Find where the given text appears and provide that cell's center as [X, Y] coordinate. 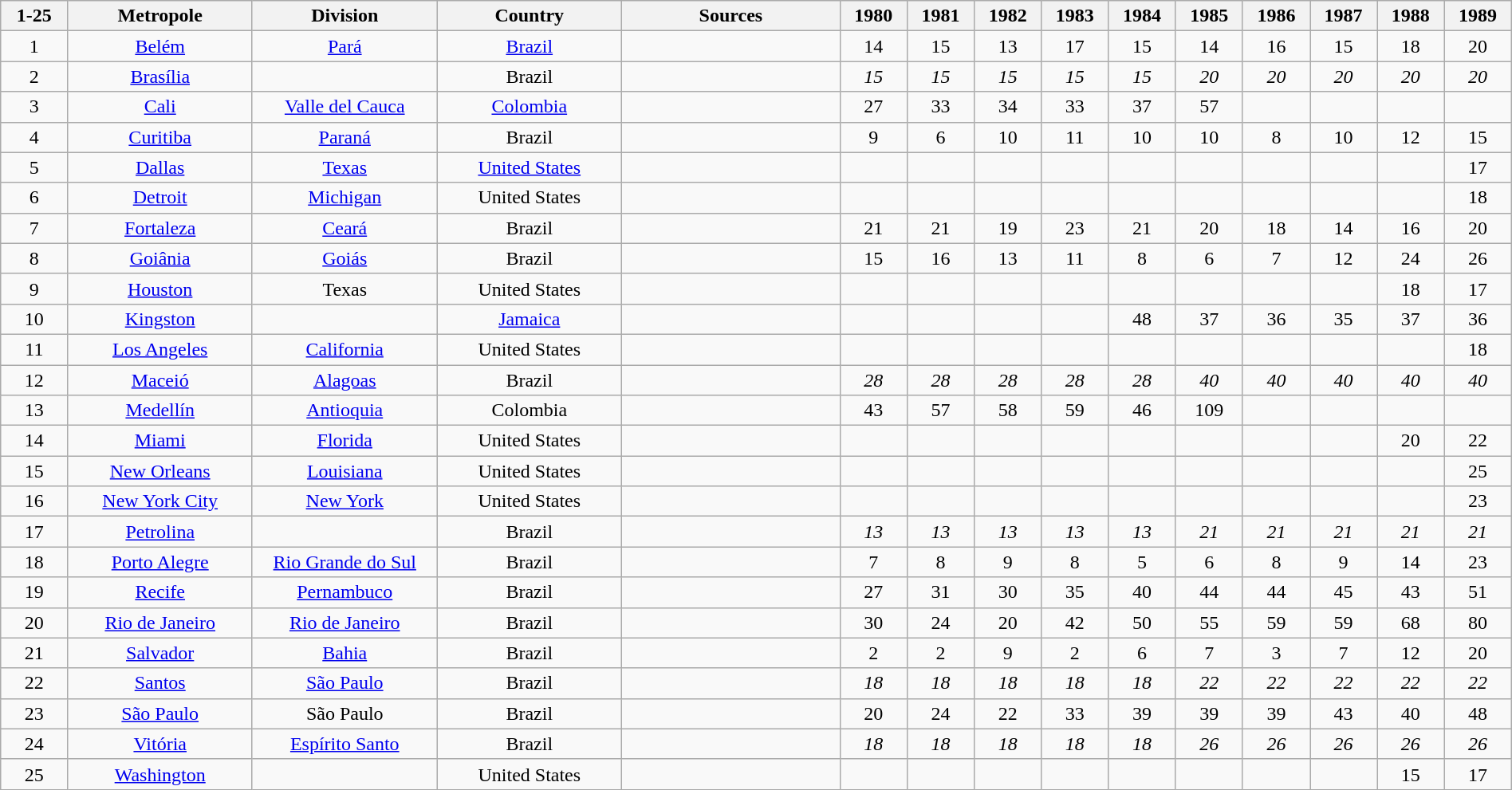
1983 [1075, 16]
Miami [160, 441]
80 [1478, 623]
1985 [1209, 16]
1981 [940, 16]
Washington [160, 774]
109 [1209, 411]
Goiás [345, 258]
California [345, 349]
Paraná [345, 137]
1-25 [34, 16]
New Orleans [160, 471]
Florida [345, 441]
Rio Grande do Sul [345, 562]
50 [1142, 623]
1980 [873, 16]
Country [530, 16]
Fortaleza [160, 228]
Alagoas [345, 380]
4 [34, 137]
Curitiba [160, 137]
Antioquia [345, 411]
51 [1478, 592]
Metropole [160, 16]
Dallas [160, 167]
42 [1075, 623]
Jamaica [530, 319]
55 [1209, 623]
46 [1142, 411]
31 [940, 592]
1 [34, 46]
Pará [345, 46]
Pernambuco [345, 592]
New York City [160, 501]
Bahia [345, 653]
1988 [1411, 16]
Espírito Santo [345, 744]
58 [1008, 411]
1982 [1008, 16]
Division [345, 16]
Vitória [160, 744]
Houston [160, 289]
1986 [1276, 16]
45 [1344, 592]
Brasília [160, 77]
1984 [1142, 16]
1989 [1478, 16]
Porto Alegre [160, 562]
Salvador [160, 653]
Los Angeles [160, 349]
Kingston [160, 319]
Recife [160, 592]
Detroit [160, 198]
Ceará [345, 228]
Belém [160, 46]
34 [1008, 107]
1987 [1344, 16]
Goiânia [160, 258]
Petrolina [160, 532]
New York [345, 501]
Michigan [345, 198]
Louisiana [345, 471]
Medellín [160, 411]
Cali [160, 107]
Maceió [160, 380]
Valle del Cauca [345, 107]
Sources [731, 16]
Santos [160, 683]
68 [1411, 623]
